Identify which cell holds the provided text, then report its (X, Y) central coordinate. 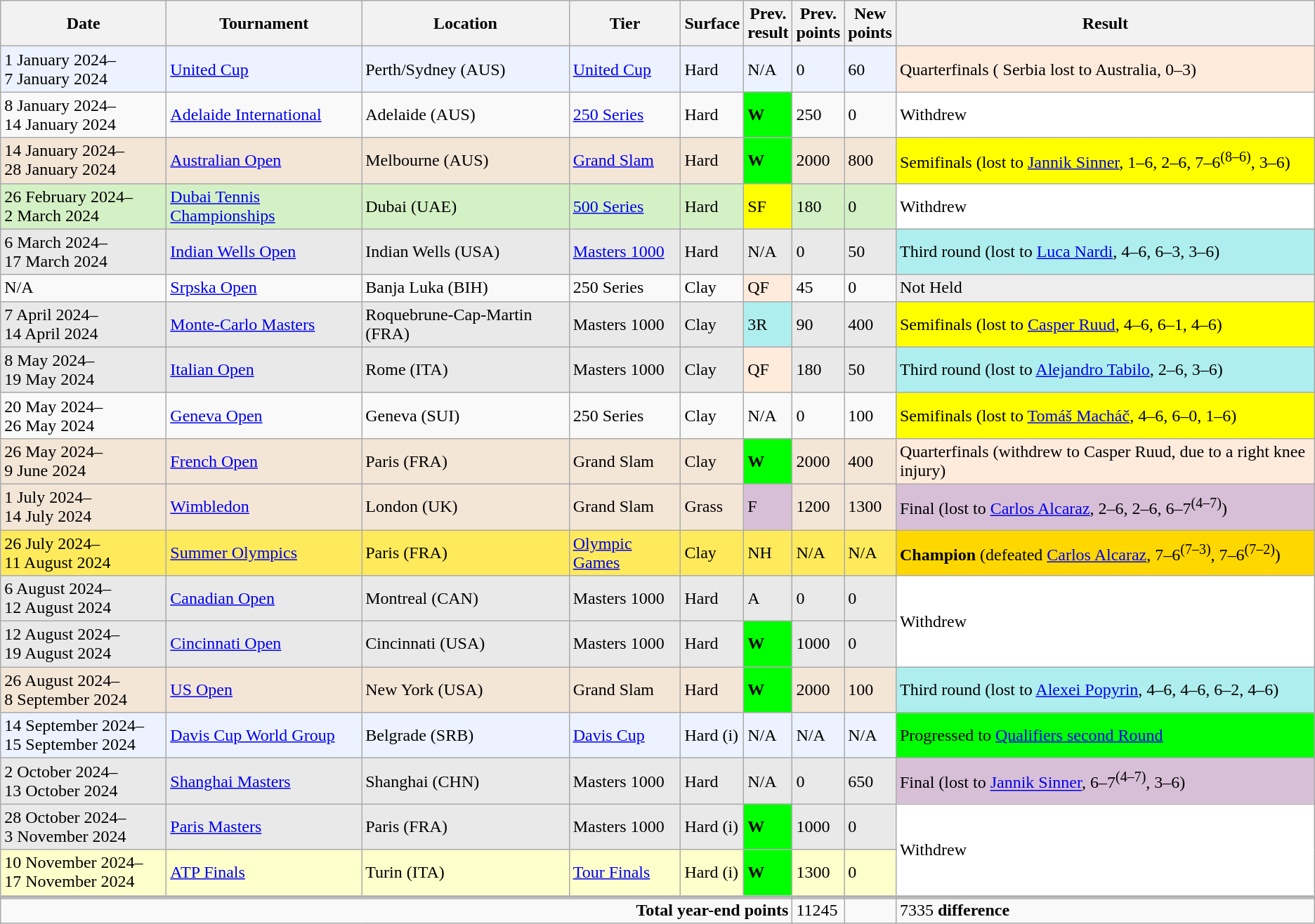
Rome (ITA) (465, 369)
60 (870, 69)
Geneva (SUI) (465, 416)
New York (USA) (465, 689)
45 (818, 288)
6 August 2024–12 August 2024 (84, 598)
Roquebrune-Cap-Martin (FRA) (465, 324)
500 Series (625, 206)
26 May 2024–9 June 2024 (84, 461)
Olympic Games (625, 552)
Australian Open (264, 160)
Location (465, 24)
Tournament (264, 24)
3R (768, 324)
Third round (lost to Alexei Popyrin, 4–6, 4–6, 6–2, 4–6) (1105, 689)
800 (870, 160)
French Open (264, 461)
Indian Wells Open (264, 251)
Champion (defeated Carlos Alcaraz, 7–6(7–3), 7–6(7–2)) (1105, 552)
Monte-Carlo Masters (264, 324)
Quarterfinals (withdrew to Casper Ruud, due to a right knee injury) (1105, 461)
26 February 2024–2 March 2024 (84, 206)
Tier (625, 24)
14 January 2024–28 January 2024 (84, 160)
10 November 2024–17 November 2024 (84, 873)
Davis Cup World Group (264, 736)
Dubai (UAE) (465, 206)
F (768, 507)
Canadian Open (264, 598)
Belgrade (SRB) (465, 736)
6 March 2024–17 March 2024 (84, 251)
28 October 2024–3 November 2024 (84, 827)
26 August 2024–8 September 2024 (84, 689)
14 September 2024–15 September 2024 (84, 736)
Surface (712, 24)
Result (1105, 24)
Prev.points (818, 24)
Srpska Open (264, 288)
250 (818, 115)
8 May 2024–19 May 2024 (84, 369)
Paris Masters (264, 827)
Italian Open (264, 369)
12 August 2024–19 August 2024 (84, 645)
NH (768, 552)
Grass (712, 507)
1200 (818, 507)
Quarterfinals ( Serbia lost to Australia, 0–3) (1105, 69)
Perth/Sydney (AUS) (465, 69)
Melbourne (AUS) (465, 160)
Date (84, 24)
Turin (ITA) (465, 873)
Semifinals (lost to Tomáš Macháč, 4–6, 6–0, 1–6) (1105, 416)
Third round (lost to Luca Nardi, 4–6, 6–3, 3–6) (1105, 251)
ATP Finals (264, 873)
90 (818, 324)
Shanghai (CHN) (465, 781)
Cincinnati Open (264, 645)
1 January 2024–7 January 2024 (84, 69)
Not Held (1105, 288)
Adelaide (AUS) (465, 115)
Newpoints (870, 24)
650 (870, 781)
Adelaide International (264, 115)
Dubai Tennis Championships (264, 206)
Wimbledon (264, 507)
Summer Olympics (264, 552)
Tour Finals (625, 873)
A (768, 598)
11245 (818, 910)
2 October 2024–13 October 2024 (84, 781)
Cincinnati (USA) (465, 645)
SF (768, 206)
London (UK) (465, 507)
7 April 2024–14 April 2024 (84, 324)
8 January 2024–14 January 2024 (84, 115)
1 July 2024–14 July 2024 (84, 507)
Final (lost to Jannik Sinner, 6–7(4–7), 3–6) (1105, 781)
Total year-end points (396, 910)
Third round (lost to Alejandro Tabilo, 2–6, 3–6) (1105, 369)
Semifinals (lost to Casper Ruud, 4–6, 6–1, 4–6) (1105, 324)
Montreal (CAN) (465, 598)
Semifinals (lost to Jannik Sinner, 1–6, 2–6, 7–6(8–6), 3–6) (1105, 160)
Banja Luka (BIH) (465, 288)
26 July 2024–11 August 2024 (84, 552)
Davis Cup (625, 736)
7335 difference (1105, 910)
Shanghai Masters (264, 781)
Final (lost to Carlos Alcaraz, 2–6, 2–6, 6–7(4–7)) (1105, 507)
US Open (264, 689)
Geneva Open (264, 416)
Indian Wells (USA) (465, 251)
Prev.result (768, 24)
20 May 2024–26 May 2024 (84, 416)
Progressed to Qualifiers second Round (1105, 736)
